Detect which cell encompasses the target text, then output its [X, Y] center coordinate. 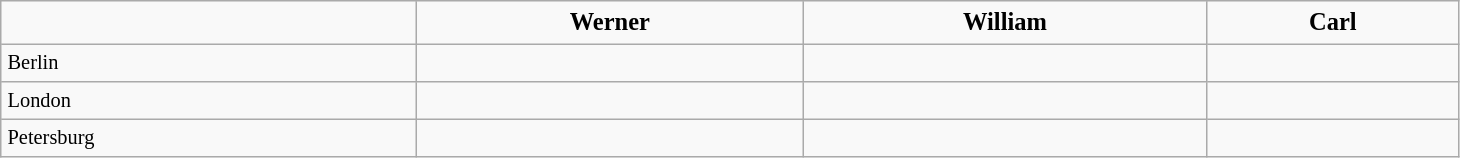
Carl [1332, 22]
Petersburg [208, 138]
London [208, 100]
William [1006, 22]
Werner [610, 22]
Berlin [208, 63]
